For the text-containing cell, return its midpoint in [X, Y] coordinate format. 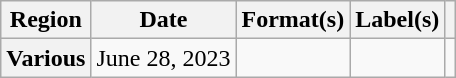
Date [164, 20]
Label(s) [398, 20]
Various [46, 58]
June 28, 2023 [164, 58]
Format(s) [293, 20]
Region [46, 20]
